Provide the (x, y) coordinate of the cell's center where the given text is located.  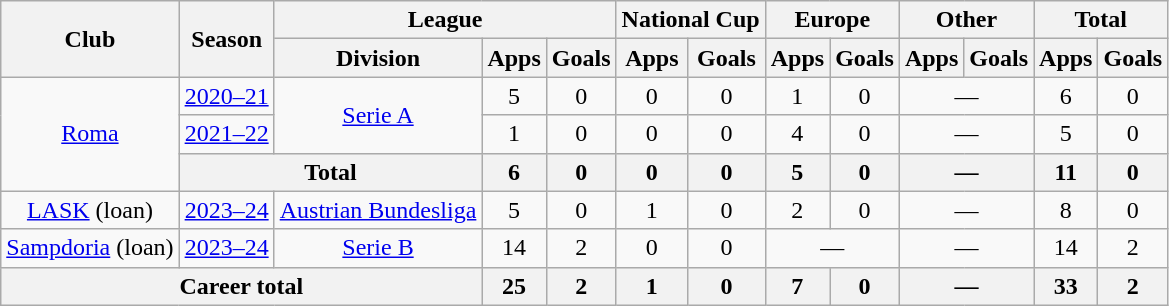
Season (226, 39)
Club (90, 39)
2020–21 (226, 96)
Division (378, 58)
League (445, 20)
25 (514, 286)
2021–22 (226, 134)
Serie B (378, 248)
Roma (90, 134)
33 (1066, 286)
Other (966, 20)
7 (797, 286)
Europe (832, 20)
8 (1066, 210)
LASK (loan) (90, 210)
4 (797, 134)
National Cup (690, 20)
Sampdoria (loan) (90, 248)
11 (1066, 172)
Career total (242, 286)
Austrian Bundesliga (378, 210)
Serie A (378, 115)
